Extract the [x, y] coordinate from the center of the cell holding the provided text.  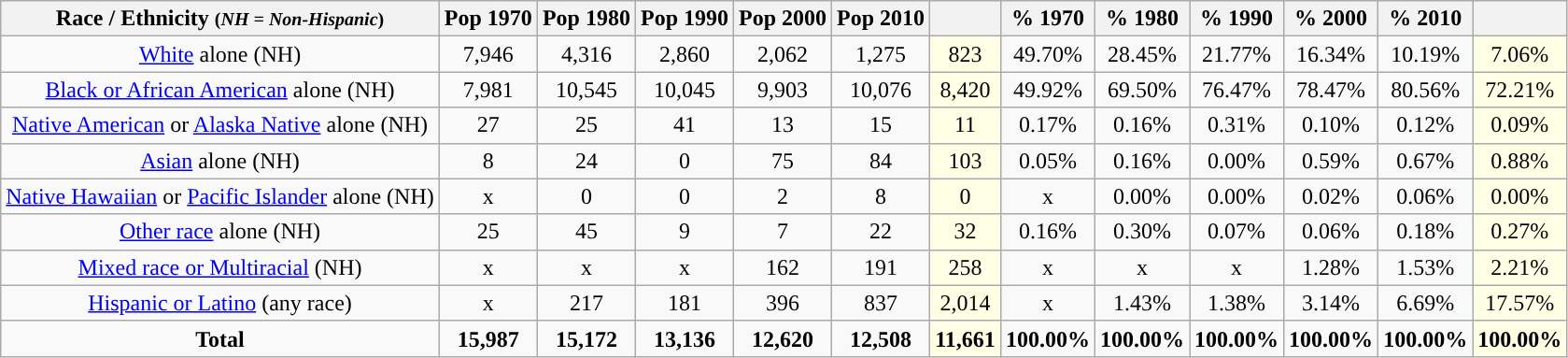
823 [966, 54]
75 [783, 161]
1.38% [1236, 303]
1.43% [1141, 303]
0.30% [1141, 232]
76.47% [1236, 90]
4,316 [586, 54]
0.27% [1520, 232]
7,946 [487, 54]
Pop 1990 [684, 19]
10.19% [1425, 54]
Pop 2000 [783, 19]
Other race alone (NH) [220, 232]
0.09% [1520, 125]
78.47% [1332, 90]
72.21% [1520, 90]
3.14% [1332, 303]
9,903 [783, 90]
15 [882, 125]
Native Hawaiian or Pacific Islander alone (NH) [220, 196]
24 [586, 161]
0.10% [1332, 125]
% 2010 [1425, 19]
0.07% [1236, 232]
7 [783, 232]
1.28% [1332, 267]
0.59% [1332, 161]
45 [586, 232]
0.12% [1425, 125]
12,620 [783, 338]
7.06% [1520, 54]
6.69% [1425, 303]
Asian alone (NH) [220, 161]
Native American or Alaska Native alone (NH) [220, 125]
Mixed race or Multiracial (NH) [220, 267]
Pop 1970 [487, 19]
181 [684, 303]
41 [684, 125]
1,275 [882, 54]
0.18% [1425, 232]
15,987 [487, 338]
Race / Ethnicity (NH = Non-Hispanic) [220, 19]
10,045 [684, 90]
217 [586, 303]
Hispanic or Latino (any race) [220, 303]
2 [783, 196]
27 [487, 125]
0.02% [1332, 196]
2.21% [1520, 267]
0.05% [1048, 161]
21.77% [1236, 54]
0.31% [1236, 125]
0.17% [1048, 125]
13,136 [684, 338]
11,661 [966, 338]
28.45% [1141, 54]
13 [783, 125]
Total [220, 338]
10,076 [882, 90]
16.34% [1332, 54]
2,014 [966, 303]
69.50% [1141, 90]
80.56% [1425, 90]
0.88% [1520, 161]
49.92% [1048, 90]
White alone (NH) [220, 54]
32 [966, 232]
11 [966, 125]
Black or African American alone (NH) [220, 90]
0.67% [1425, 161]
17.57% [1520, 303]
84 [882, 161]
191 [882, 267]
% 1980 [1141, 19]
12,508 [882, 338]
162 [783, 267]
Pop 2010 [882, 19]
103 [966, 161]
% 1970 [1048, 19]
2,062 [783, 54]
1.53% [1425, 267]
9 [684, 232]
15,172 [586, 338]
10,545 [586, 90]
% 1990 [1236, 19]
8,420 [966, 90]
7,981 [487, 90]
49.70% [1048, 54]
% 2000 [1332, 19]
396 [783, 303]
837 [882, 303]
22 [882, 232]
Pop 1980 [586, 19]
258 [966, 267]
2,860 [684, 54]
